Extract the [x, y] coordinate from the center of the cell holding the provided text.  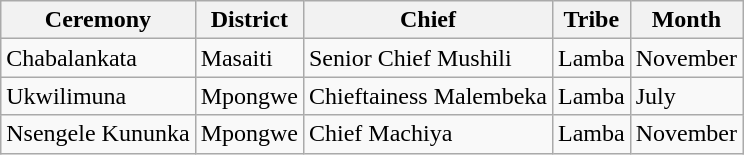
Nsengele Kununka [98, 134]
Senior Chief Mushili [428, 58]
July [686, 96]
Chief Machiya [428, 134]
Masaiti [249, 58]
Chieftainess Malembeka [428, 96]
Ceremony [98, 20]
Chief [428, 20]
Month [686, 20]
Chabalankata [98, 58]
Tribe [591, 20]
District [249, 20]
Ukwilimuna [98, 96]
